Search for the cell housing the specified text and yield its (x, y) center coordinate. 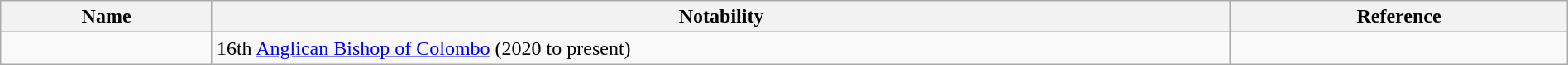
Name (107, 17)
16th Anglican Bishop of Colombo (2020 to present) (721, 48)
Reference (1399, 17)
Notability (721, 17)
